Provide the (X, Y) coordinate of the cell's center where the given text is located.  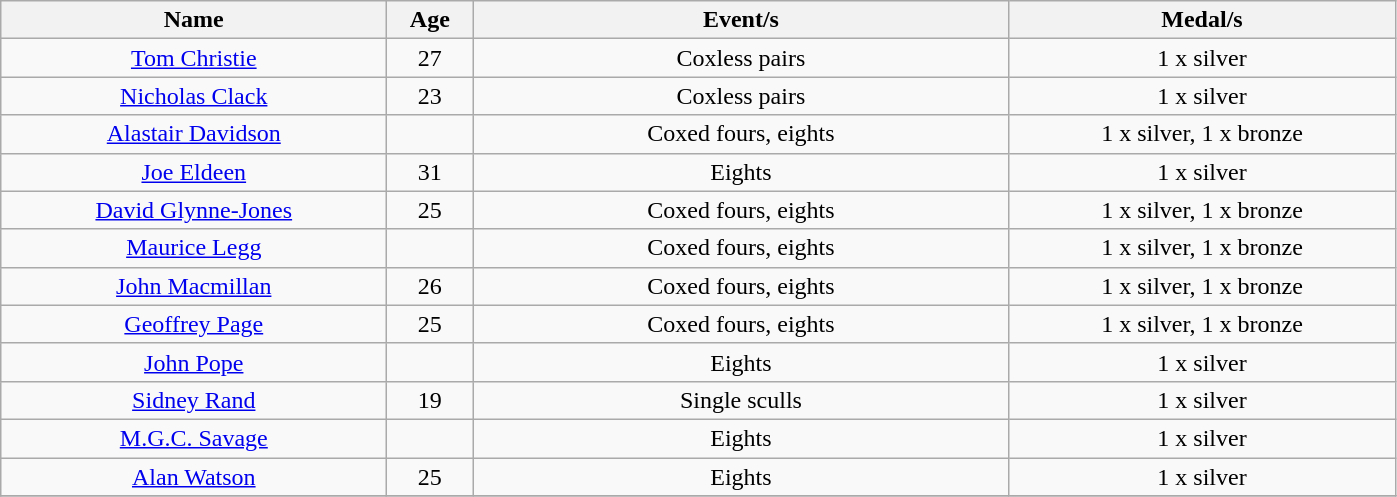
31 (430, 172)
Event/s (741, 20)
Name (194, 20)
Maurice Legg (194, 248)
23 (430, 96)
26 (430, 286)
Joe Eldeen (194, 172)
Geoffrey Page (194, 324)
John Pope (194, 362)
Alastair Davidson (194, 134)
Sidney Rand (194, 400)
Single sculls (741, 400)
M.G.C. Savage (194, 438)
Medal/s (1202, 20)
Age (430, 20)
27 (430, 58)
Alan Watson (194, 477)
Nicholas Clack (194, 96)
Tom Christie (194, 58)
19 (430, 400)
John Macmillan (194, 286)
David Glynne-Jones (194, 210)
